Detect which cell encompasses the target text, then output its (X, Y) center coordinate. 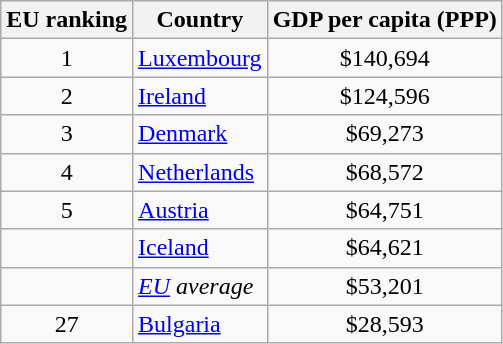
$28,593 (384, 324)
4 (67, 172)
$68,572 (384, 172)
$53,201 (384, 286)
Iceland (200, 248)
Denmark (200, 134)
$124,596 (384, 96)
2 (67, 96)
GDP per capita (PPP) (384, 20)
Country (200, 20)
Netherlands (200, 172)
$64,621 (384, 248)
1 (67, 58)
EU ranking (67, 20)
Luxembourg (200, 58)
5 (67, 210)
27 (67, 324)
$140,694 (384, 58)
Ireland (200, 96)
$64,751 (384, 210)
EU average (200, 286)
3 (67, 134)
Bulgaria (200, 324)
Austria (200, 210)
$69,273 (384, 134)
